Output the [x, y] coordinate of the center of the cell containing the given text.  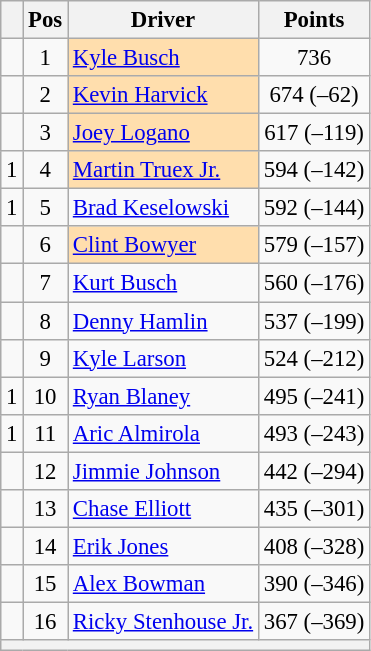
Kyle Busch [164, 58]
408 (–328) [314, 546]
579 (–157) [314, 245]
537 (–199) [314, 321]
Brad Keselowski [164, 208]
Denny Hamlin [164, 321]
617 (–119) [314, 133]
Erik Jones [164, 546]
5 [46, 208]
11 [46, 433]
Joey Logano [164, 133]
Alex Bowman [164, 584]
736 [314, 58]
8 [46, 321]
Ryan Blaney [164, 396]
6 [46, 245]
Jimmie Johnson [164, 471]
7 [46, 283]
Kyle Larson [164, 358]
592 (–144) [314, 208]
Points [314, 20]
Chase Elliott [164, 509]
390 (–346) [314, 584]
495 (–241) [314, 396]
Martin Truex Jr. [164, 170]
674 (–62) [314, 95]
Ricky Stenhouse Jr. [164, 621]
Pos [46, 20]
15 [46, 584]
4 [46, 170]
Aric Almirola [164, 433]
Kurt Busch [164, 283]
Driver [164, 20]
367 (–369) [314, 621]
493 (–243) [314, 433]
3 [46, 133]
13 [46, 509]
2 [46, 95]
Clint Bowyer [164, 245]
Kevin Harvick [164, 95]
560 (–176) [314, 283]
442 (–294) [314, 471]
524 (–212) [314, 358]
12 [46, 471]
16 [46, 621]
9 [46, 358]
10 [46, 396]
435 (–301) [314, 509]
14 [46, 546]
594 (–142) [314, 170]
